Identify which cell holds the provided text, then report its (x, y) central coordinate. 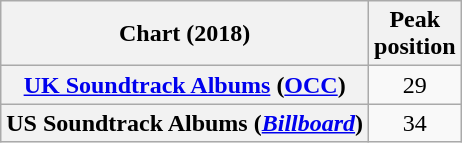
UK Soundtrack Albums (OCC) (185, 85)
34 (415, 123)
Peakposition (415, 34)
US Soundtrack Albums (Billboard) (185, 123)
29 (415, 85)
Chart (2018) (185, 34)
